Search for the cell housing the specified text and yield its (X, Y) center coordinate. 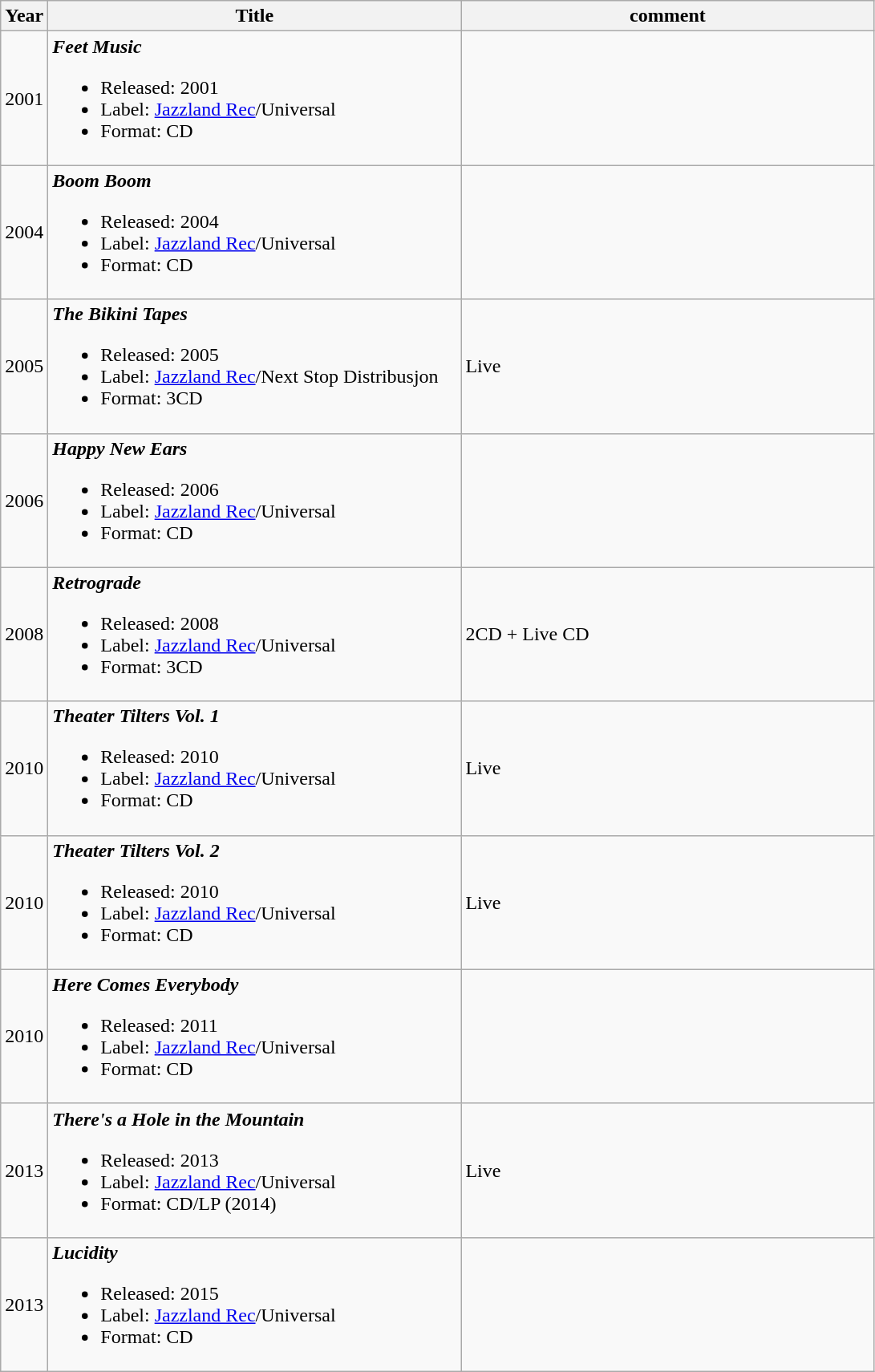
2004 (24, 233)
Boom BoomReleased: 2004Label: Jazzland Rec/Universal Format: CD (255, 233)
LucidityReleased: 2015Label: Jazzland Rec/Universal Format: CD (255, 1305)
The Bikini TapesReleased: 2005Label: Jazzland Rec/Next Stop Distribusjon Format: 3CD (255, 366)
comment (667, 16)
Theater Tilters Vol. 1Released: 2010Label: Jazzland Rec/UniversalFormat: CD (255, 769)
Feet MusicReleased: 2001Label: Jazzland Rec/Universal Format: CD (255, 98)
RetrogradeReleased: 2008Label: Jazzland Rec/Universal Format: 3CD (255, 634)
Happy New EarsReleased: 2006Label: Jazzland Rec/Universal Format: CD (255, 501)
2008 (24, 634)
2CD + Live CD (667, 634)
Theater Tilters Vol. 2Released: 2010Label: Jazzland Rec/Universal Format: CD (255, 902)
Here Comes EverybodyReleased: 2011Label: Jazzland Rec/Universal Format: CD (255, 1037)
There's a Hole in the MountainReleased: 2013Label: Jazzland Rec/Universal Format: CD/LP (2014) (255, 1170)
Year (24, 16)
2001 (24, 98)
Title (255, 16)
2006 (24, 501)
2005 (24, 366)
